Extract the (x, y) coordinate from the center of the cell holding the provided text.  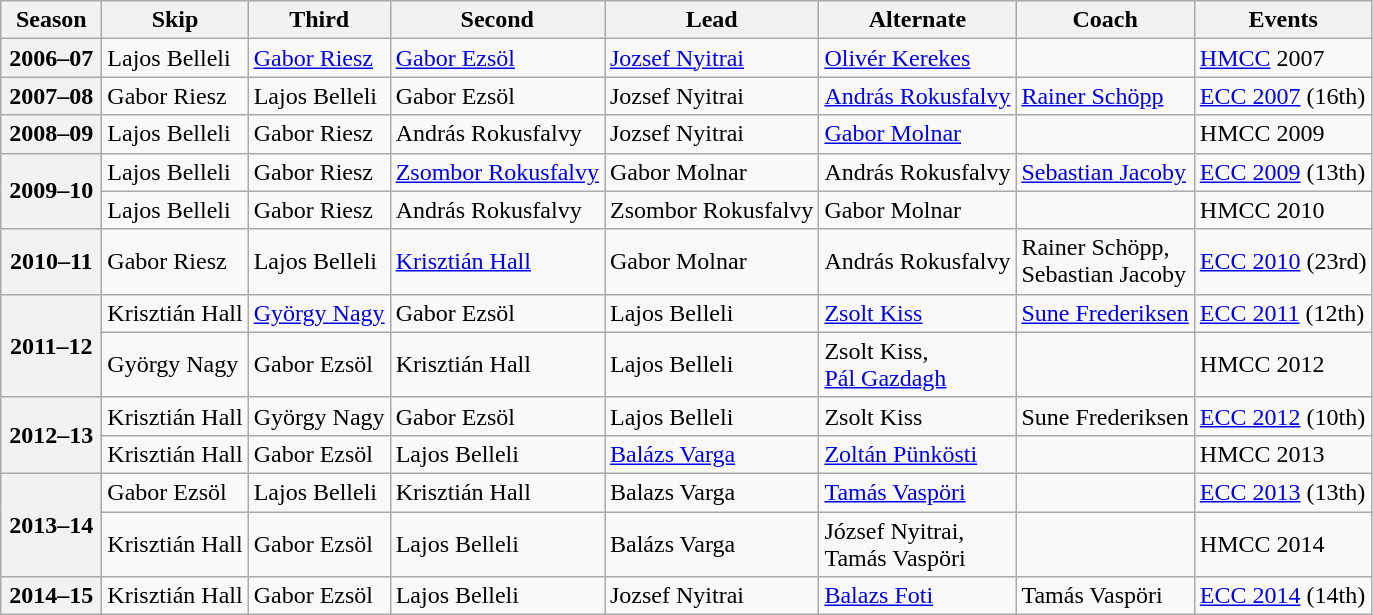
HMCC 2007 (1283, 58)
2011–12 (52, 346)
ECC 2012 (10th) (1283, 416)
Lead (711, 20)
HMCC 2010 (1283, 210)
HMCC 2014 (1283, 544)
ECC 2011 (12th) (1283, 313)
ECC 2009 (13th) (1283, 172)
2008–09 (52, 134)
2006–07 (52, 58)
ECC 2013 (13th) (1283, 492)
HMCC 2009 (1283, 134)
2007–08 (52, 96)
Balazs Varga (711, 492)
Sebastian Jacoby (1105, 172)
Olivér Kerekes (918, 58)
Balazs Foti (918, 596)
ECC 2010 (23rd) (1283, 262)
2009–10 (52, 191)
Third (319, 20)
2013–14 (52, 524)
2010–11 (52, 262)
Second (497, 20)
2012–13 (52, 435)
Zsolt Kiss,Pál Gazdagh (918, 364)
Season (52, 20)
Rainer Schöpp,Sebastian Jacoby (1105, 262)
HMCC 2012 (1283, 364)
2014–15 (52, 596)
ECC 2014 (14th) (1283, 596)
Skip (175, 20)
Zoltán Pünkösti (918, 454)
ECC 2007 (16th) (1283, 96)
Rainer Schöpp (1105, 96)
Events (1283, 20)
Alternate (918, 20)
József Nyitrai,Tamás Vaspöri (918, 544)
Coach (1105, 20)
HMCC 2013 (1283, 454)
